Output the (X, Y) coordinate of the center of the cell containing the given text.  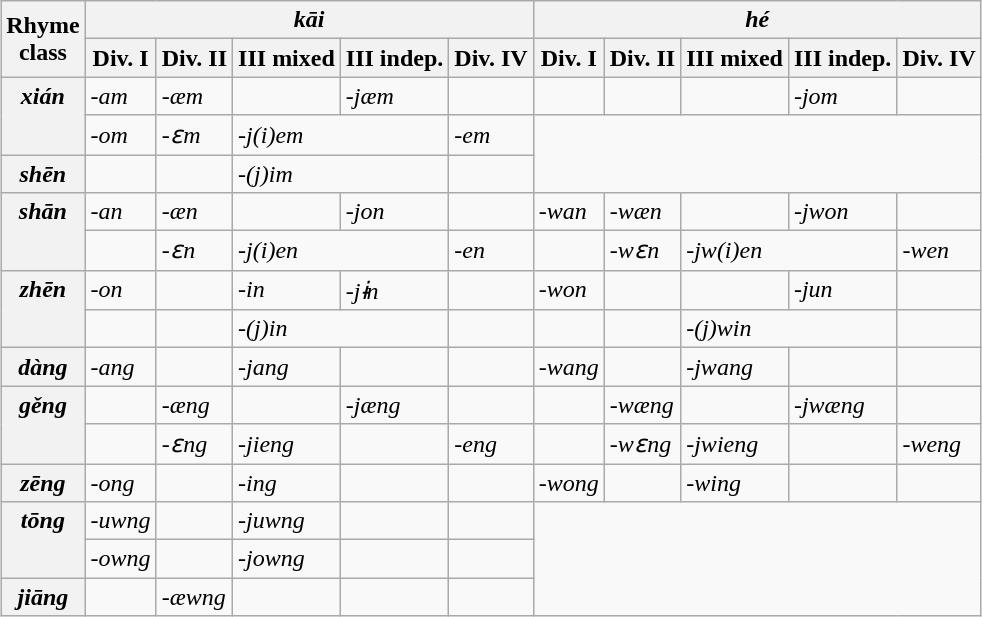
-ɛng (194, 444)
-jon (394, 212)
-wɛng (642, 444)
zhēn (43, 309)
-wen (939, 251)
-wong (568, 483)
-om (120, 135)
-wan (568, 212)
-jun (842, 290)
-an (120, 212)
dàng (43, 367)
-ɛm (194, 135)
-jwæng (842, 405)
-jwieng (735, 444)
-wɛn (642, 251)
-em (491, 135)
-jɨn (394, 290)
-wæn (642, 212)
-jw(i)en (789, 251)
-ɛn (194, 251)
-ong (120, 483)
-jieng (287, 444)
-eng (491, 444)
-wæng (642, 405)
gěng (43, 425)
-wing (735, 483)
-wang (568, 367)
-in (287, 290)
-jæm (394, 96)
-æn (194, 212)
-æm (194, 96)
-am (120, 96)
-æng (194, 405)
-(j)im (341, 173)
jiāng (43, 597)
-juwng (287, 521)
hé (757, 20)
zēng (43, 483)
-j(i)en (341, 251)
Rhymeclass (43, 39)
xián (43, 116)
-jwang (735, 367)
shēn (43, 173)
-won (568, 290)
-jowng (287, 559)
-(j)in (341, 329)
-j(i)em (341, 135)
-weng (939, 444)
kāi (309, 20)
-jom (842, 96)
tōng (43, 540)
-jæng (394, 405)
-(j)win (789, 329)
-en (491, 251)
shān (43, 232)
-owng (120, 559)
-uwng (120, 521)
-jwon (842, 212)
-jang (287, 367)
-ang (120, 367)
-ing (287, 483)
-on (120, 290)
-æwng (194, 597)
